Capture the cell that displays the provided text and extract its [x, y] central coordinate. 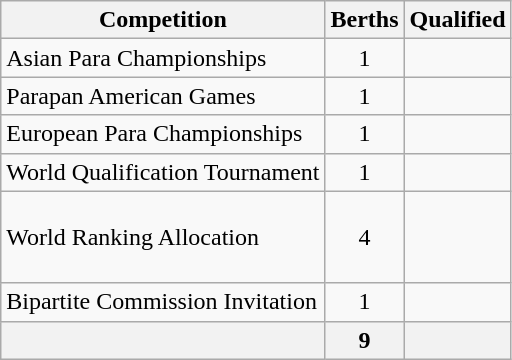
4 [364, 237]
Competition [163, 20]
Berths [364, 20]
Bipartite Commission Invitation [163, 302]
World Ranking Allocation [163, 237]
World Qualification Tournament [163, 172]
Asian Para Championships [163, 58]
Qualified [458, 20]
Parapan American Games [163, 96]
9 [364, 340]
European Para Championships [163, 134]
